Pinpoint the cell where the given text exists, returning its [X, Y] midpoint coordinate. 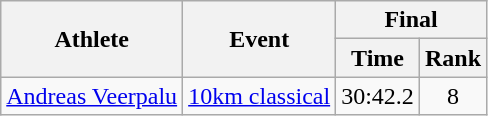
Event [260, 39]
Rank [452, 58]
8 [452, 96]
Athlete [92, 39]
Andreas Veerpalu [92, 96]
Time [378, 58]
30:42.2 [378, 96]
Final [412, 20]
10km classical [260, 96]
